Find where the given text appears and provide that cell's center as [x, y] coordinate. 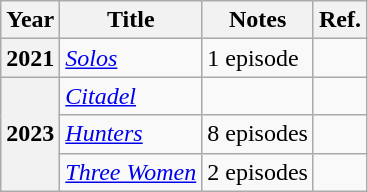
Ref. [340, 20]
2023 [30, 134]
Title [131, 20]
Hunters [131, 134]
Solos [131, 58]
8 episodes [258, 134]
Notes [258, 20]
1 episode [258, 58]
2021 [30, 58]
2 episodes [258, 172]
Citadel [131, 96]
Year [30, 20]
Three Women [131, 172]
